Search for the cell housing the specified text and yield its [x, y] center coordinate. 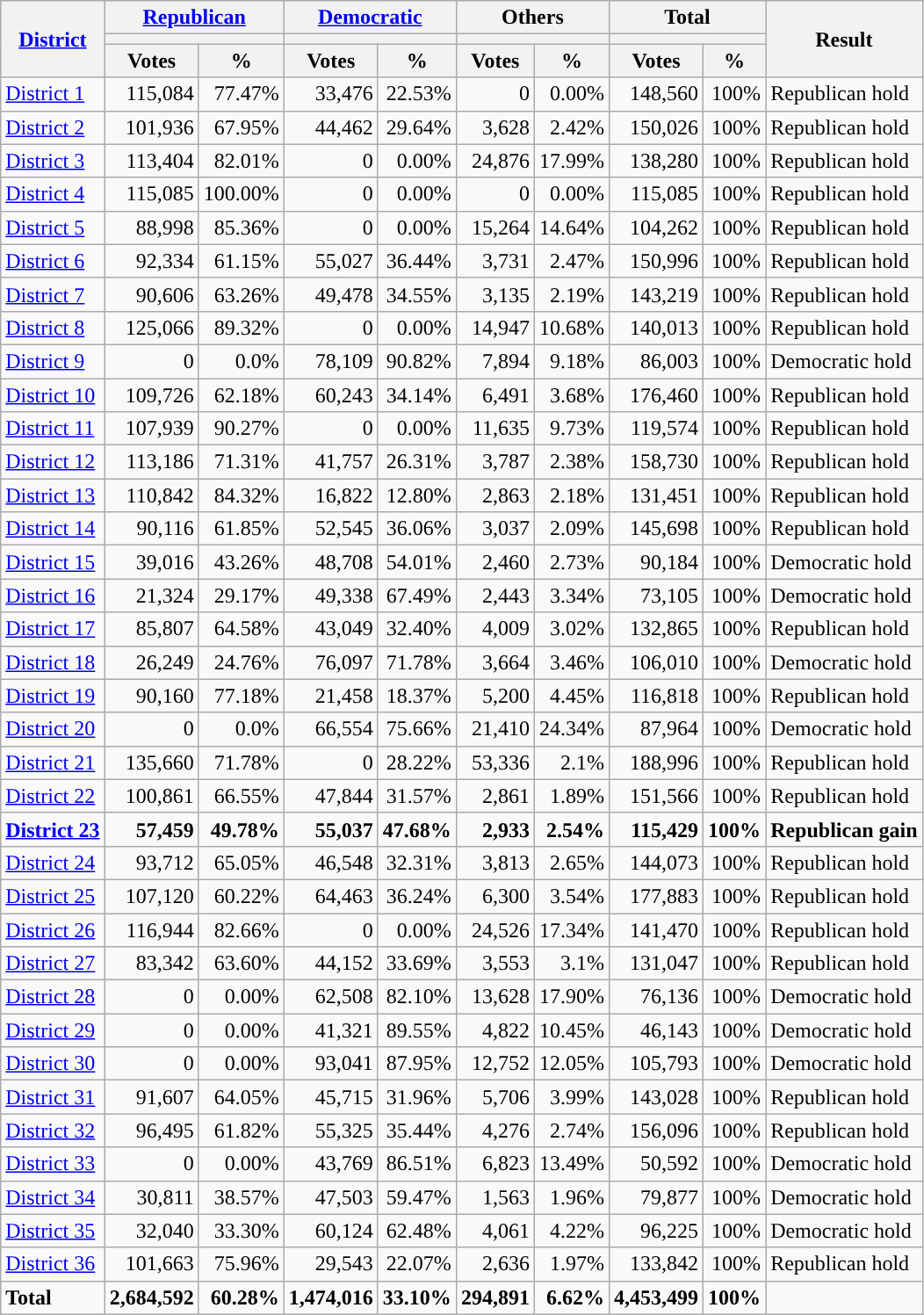
32.40% [416, 629]
District 22 [53, 796]
71.31% [241, 462]
District 14 [53, 529]
115,084 [151, 94]
District 16 [53, 596]
2.65% [571, 863]
Republican [194, 18]
47.68% [416, 829]
District 2 [53, 127]
140,013 [655, 328]
46,548 [330, 863]
District 30 [53, 1064]
Democratic [370, 18]
1.89% [571, 796]
32.31% [416, 863]
86.51% [416, 1164]
4,453,499 [655, 1297]
91,607 [151, 1097]
33.10% [416, 1297]
32,040 [151, 1231]
67.95% [241, 127]
District 9 [53, 361]
29,543 [330, 1264]
84.32% [241, 495]
4.22% [571, 1231]
61.15% [241, 261]
District 5 [53, 228]
55,027 [330, 261]
96,495 [151, 1131]
48,708 [330, 562]
3.54% [571, 896]
31.57% [416, 796]
14.64% [571, 228]
59.47% [416, 1197]
62,508 [330, 997]
2.19% [571, 294]
District 3 [53, 161]
3.99% [571, 1097]
2.42% [571, 127]
66.55% [241, 796]
148,560 [655, 94]
34.14% [416, 394]
12.80% [416, 495]
17.90% [571, 997]
89.55% [416, 1030]
67.49% [416, 596]
District [53, 39]
158,730 [655, 462]
36.06% [416, 529]
100,861 [151, 796]
49,338 [330, 596]
24,876 [495, 161]
106,010 [655, 662]
133,842 [655, 1264]
109,726 [151, 394]
District 34 [53, 1197]
1.97% [571, 1264]
138,280 [655, 161]
2.47% [571, 261]
3.1% [571, 964]
6,491 [495, 394]
District 1 [53, 94]
26.31% [416, 462]
294,891 [495, 1297]
66,554 [330, 729]
144,073 [655, 863]
33.30% [241, 1231]
34.55% [416, 294]
143,219 [655, 294]
4.45% [571, 696]
2,933 [495, 829]
78,109 [330, 361]
2,460 [495, 562]
22.07% [416, 1264]
79,877 [655, 1197]
District 33 [53, 1164]
60,124 [330, 1231]
2.18% [571, 495]
65.05% [241, 863]
3,553 [495, 964]
2.74% [571, 1131]
82.66% [241, 930]
17.34% [571, 930]
13.49% [571, 1164]
2.73% [571, 562]
43,769 [330, 1164]
District 19 [53, 696]
145,698 [655, 529]
2.38% [571, 462]
Result [844, 39]
55,037 [330, 829]
46,143 [655, 1030]
33.69% [416, 964]
49.78% [241, 829]
22.53% [416, 94]
151,566 [655, 796]
District 32 [53, 1131]
District 6 [53, 261]
76,136 [655, 997]
57,459 [151, 829]
9.73% [571, 429]
District 21 [53, 762]
107,939 [151, 429]
28.22% [416, 762]
150,996 [655, 261]
53,336 [495, 762]
90.82% [416, 361]
District 17 [53, 629]
District 11 [53, 429]
3,664 [495, 662]
86,003 [655, 361]
District 25 [53, 896]
113,186 [151, 462]
64.58% [241, 629]
101,936 [151, 127]
35.44% [416, 1131]
47,503 [330, 1197]
110,842 [151, 495]
116,944 [151, 930]
District 7 [53, 294]
21,324 [151, 596]
District 35 [53, 1231]
92,334 [151, 261]
Others [532, 18]
District 27 [53, 964]
10.68% [571, 328]
115,429 [655, 829]
3,135 [495, 294]
1.96% [571, 1197]
83,342 [151, 964]
3.02% [571, 629]
1,474,016 [330, 1297]
District 29 [53, 1030]
39,016 [151, 562]
188,996 [655, 762]
13,628 [495, 997]
60,243 [330, 394]
176,460 [655, 394]
90,184 [655, 562]
3,037 [495, 529]
4,009 [495, 629]
5,200 [495, 696]
3,731 [495, 261]
77.47% [241, 94]
2,684,592 [151, 1297]
Republican gain [844, 829]
15,264 [495, 228]
24.34% [571, 729]
2.09% [571, 529]
24,526 [495, 930]
33,476 [330, 94]
93,041 [330, 1064]
44,462 [330, 127]
21,458 [330, 696]
87,964 [655, 729]
64,463 [330, 896]
District 18 [53, 662]
55,325 [330, 1131]
2,636 [495, 1264]
7,894 [495, 361]
125,066 [151, 328]
62.18% [241, 394]
District 10 [53, 394]
85.36% [241, 228]
2,443 [495, 596]
63.26% [241, 294]
17.99% [571, 161]
6,823 [495, 1164]
119,574 [655, 429]
3.34% [571, 596]
44,152 [330, 964]
96,225 [655, 1231]
5,706 [495, 1097]
24.76% [241, 662]
113,404 [151, 161]
4,276 [495, 1131]
4,061 [495, 1231]
41,321 [330, 1030]
21,410 [495, 729]
District 23 [53, 829]
12,752 [495, 1064]
41,757 [330, 462]
9.18% [571, 361]
12.05% [571, 1064]
2.54% [571, 829]
District 12 [53, 462]
77.18% [241, 696]
61.82% [241, 1131]
76,097 [330, 662]
14,947 [495, 328]
30,811 [151, 1197]
2,861 [495, 796]
District 4 [53, 194]
3,628 [495, 127]
61.85% [241, 529]
1,563 [495, 1197]
90,160 [151, 696]
64.05% [241, 1097]
6.62% [571, 1297]
47,844 [330, 796]
6,300 [495, 896]
District 24 [53, 863]
3,787 [495, 462]
36.44% [416, 261]
62.48% [416, 1231]
116,818 [655, 696]
38.57% [241, 1197]
101,663 [151, 1264]
141,470 [655, 930]
District 26 [53, 930]
107,120 [151, 896]
63.60% [241, 964]
89.32% [241, 328]
45,715 [330, 1097]
132,865 [655, 629]
43.26% [241, 562]
75.96% [241, 1264]
31.96% [416, 1097]
100.00% [241, 194]
131,451 [655, 495]
60.22% [241, 896]
3.68% [571, 394]
104,262 [655, 228]
District 20 [53, 729]
29.64% [416, 127]
District 28 [53, 997]
50,592 [655, 1164]
District 8 [53, 328]
87.95% [416, 1064]
11,635 [495, 429]
29.17% [241, 596]
10.45% [571, 1030]
36.24% [416, 896]
District 13 [53, 495]
150,026 [655, 127]
88,998 [151, 228]
93,712 [151, 863]
49,478 [330, 294]
4,822 [495, 1030]
75.66% [416, 729]
43,049 [330, 629]
52,545 [330, 529]
2.1% [571, 762]
90,116 [151, 529]
60.28% [241, 1297]
135,660 [151, 762]
131,047 [655, 964]
85,807 [151, 629]
District 15 [53, 562]
26,249 [151, 662]
18.37% [416, 696]
143,028 [655, 1097]
2,863 [495, 495]
82.01% [241, 161]
3,813 [495, 863]
82.10% [416, 997]
District 31 [53, 1097]
3.46% [571, 662]
156,096 [655, 1131]
177,883 [655, 896]
16,822 [330, 495]
105,793 [655, 1064]
90.27% [241, 429]
90,606 [151, 294]
73,105 [655, 596]
54.01% [416, 562]
District 36 [53, 1264]
